Scan for the cell matching the given text and deliver its [X, Y] coordinate at center. 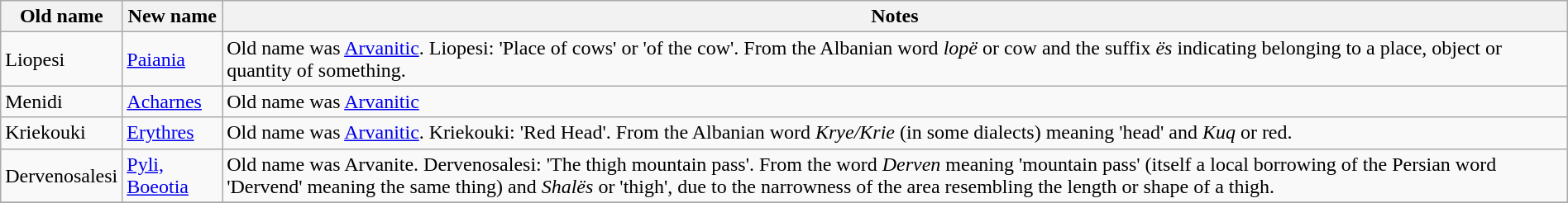
Kriekouki [61, 133]
Erythres [172, 133]
Acharnes [172, 101]
Menidi [61, 101]
Dervenosalesi [61, 175]
Old name was Arvanitic [895, 101]
Old name [61, 17]
Pyli, Boeotia [172, 175]
New name [172, 17]
Notes [895, 17]
Liopesi [61, 59]
Paiania [172, 59]
Old name was Arvanitic. Kriekouki: 'Red Head'. From the Albanian word Krye/Krie (in some dialects) meaning 'head' and Kuq or red. [895, 133]
